Output the (X, Y) coordinate of the center of the cell containing the given text.  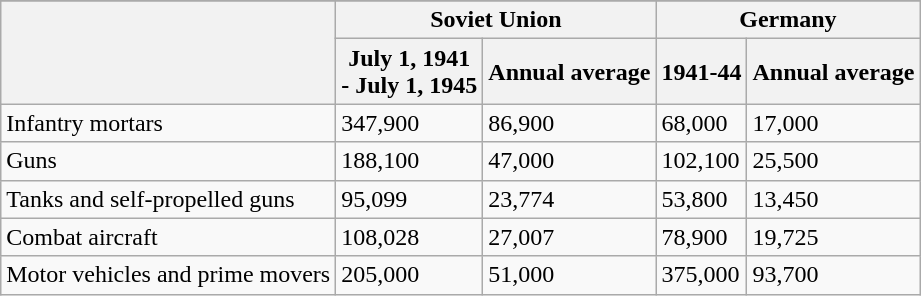
13,450 (834, 199)
51,000 (570, 275)
102,100 (702, 161)
53,800 (702, 199)
19,725 (834, 237)
Germany (788, 20)
Combat aircraft (168, 237)
108,028 (410, 237)
Tanks and self-propelled guns (168, 199)
78,900 (702, 237)
93,700 (834, 275)
347,900 (410, 123)
375,000 (702, 275)
23,774 (570, 199)
25,500 (834, 161)
Motor vehicles and prime movers (168, 275)
Infantry mortars (168, 123)
Soviet Union (496, 20)
86,900 (570, 123)
205,000 (410, 275)
Guns (168, 161)
68,000 (702, 123)
95,099 (410, 199)
47,000 (570, 161)
17,000 (834, 123)
July 1, 1941 - July 1, 1945 (410, 72)
27,007 (570, 237)
188,100 (410, 161)
1941-44 (702, 72)
